Identify which cell holds the provided text, then report its [x, y] central coordinate. 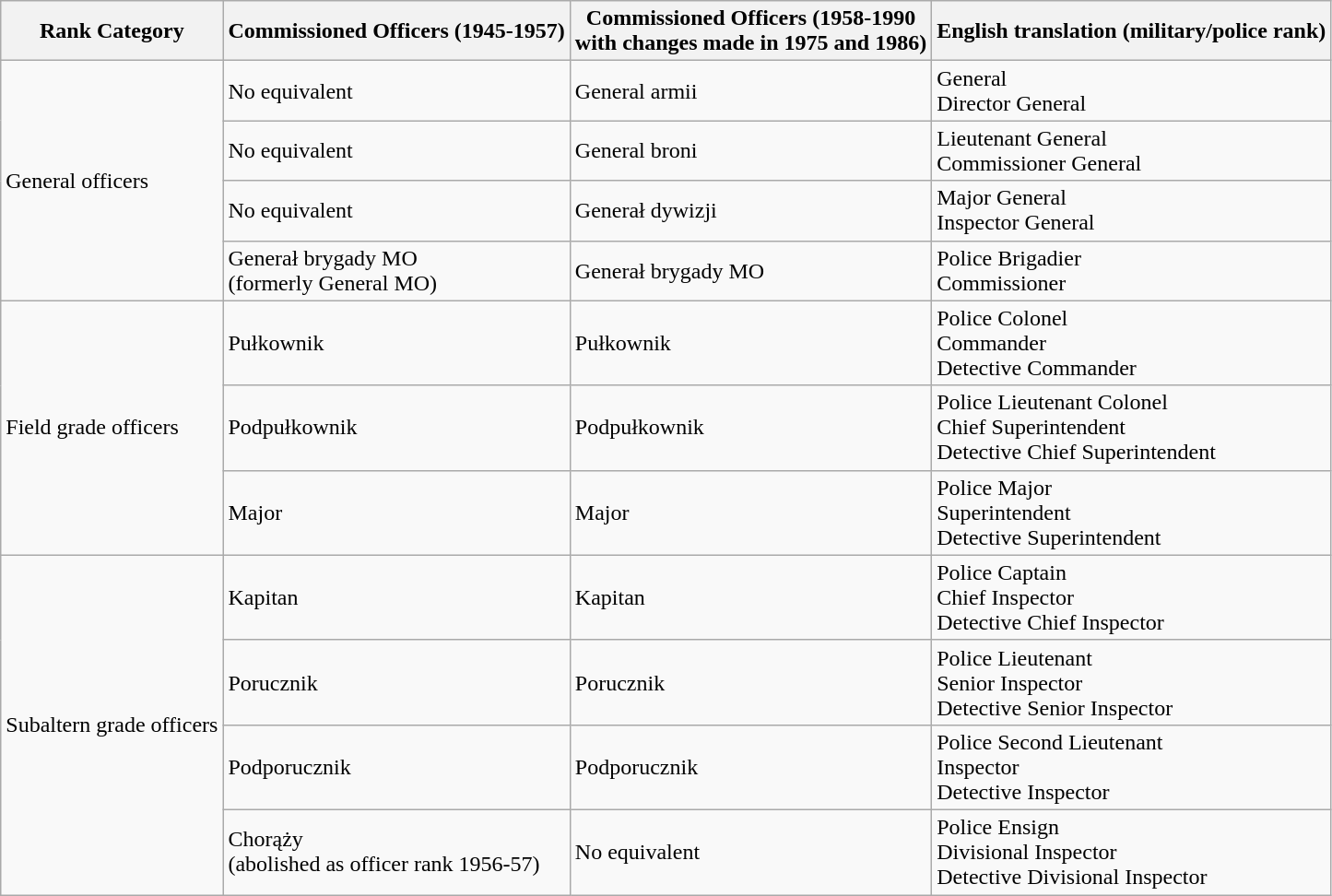
General officers [112, 181]
Police Lieutenant ColonelChief SuperintendentDetective Chief Superintendent [1132, 428]
Major GeneralInspector General [1132, 210]
Police BrigadierCommissioner [1132, 271]
General broni [750, 151]
General armii [750, 90]
Commissioned Officers (1945-1957) [396, 31]
Commissioned Officers (1958-1990with changes made in 1975 and 1986) [750, 31]
GeneralDirector General [1132, 90]
Generał dywizji [750, 210]
Police EnsignDivisional InspectorDetective Divisional Inspector [1132, 852]
Police Second LieutenantInspectorDetective Inspector [1132, 767]
English translation (military/police rank) [1132, 31]
Chorąży(abolished as officer rank 1956-57) [396, 852]
Police LieutenantSenior InspectorDetective Senior Inspector [1132, 682]
Lieutenant GeneralCommissioner General [1132, 151]
Police MajorSuperintendentDetective Superintendent [1132, 513]
Rank Category [112, 31]
Police ColonelCommanderDetective Commander [1132, 343]
Field grade officers [112, 428]
Police CaptainChief InspectorDetective Chief Inspector [1132, 597]
Generał brygady MO(formerly General MO) [396, 271]
Subaltern grade officers [112, 725]
Generał brygady MO [750, 271]
